Search for the cell housing the specified text and yield its [x, y] center coordinate. 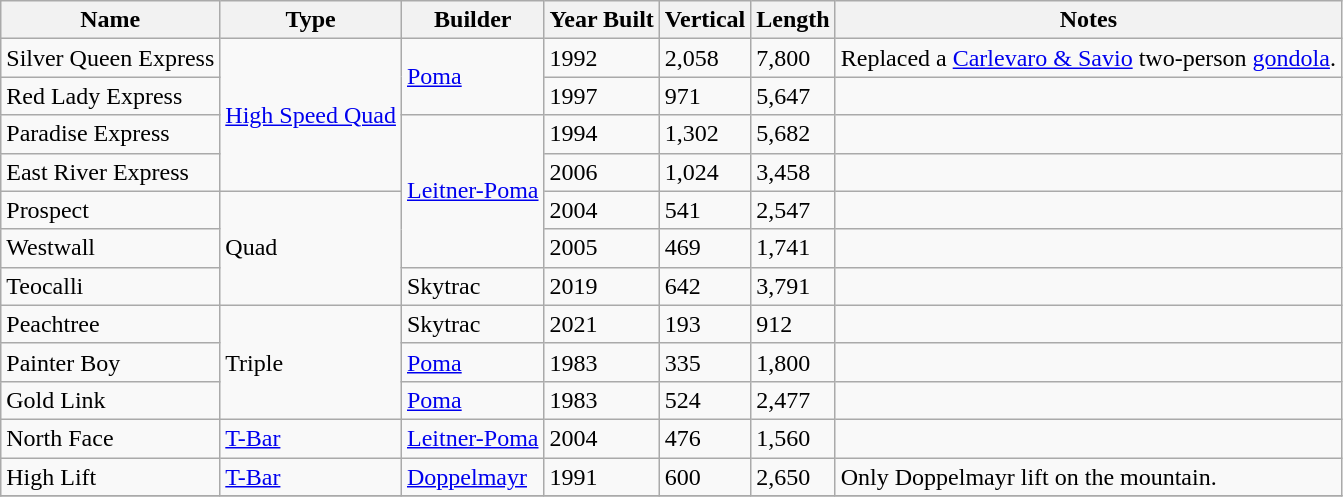
524 [704, 400]
Name [110, 20]
Type [311, 20]
Only Doppelmayr lift on the mountain. [1088, 477]
476 [704, 438]
Doppelmayr [472, 477]
Painter Boy [110, 362]
1,741 [793, 248]
Notes [1088, 20]
1991 [602, 477]
193 [704, 324]
1997 [602, 96]
600 [704, 477]
2005 [602, 248]
Prospect [110, 210]
High Lift [110, 477]
Replaced a Carlevaro & Savio two-person gondola. [1088, 58]
Silver Queen Express [110, 58]
1,302 [704, 134]
971 [704, 96]
642 [704, 286]
2,547 [793, 210]
5,647 [793, 96]
Red Lady Express [110, 96]
469 [704, 248]
Length [793, 20]
Gold Link [110, 400]
5,682 [793, 134]
2,477 [793, 400]
North Face [110, 438]
3,458 [793, 172]
1,560 [793, 438]
Year Built [602, 20]
1992 [602, 58]
Builder [472, 20]
Vertical [704, 20]
East River Express [110, 172]
541 [704, 210]
1,024 [704, 172]
Peachtree [110, 324]
2,058 [704, 58]
7,800 [793, 58]
Quad [311, 248]
2021 [602, 324]
Paradise Express [110, 134]
1994 [602, 134]
2,650 [793, 477]
Westwall [110, 248]
335 [704, 362]
High Speed Quad [311, 115]
Teocalli [110, 286]
912 [793, 324]
Triple [311, 362]
2019 [602, 286]
3,791 [793, 286]
1,800 [793, 362]
2006 [602, 172]
